Output the [X, Y] coordinate of the center of the cell containing the given text.  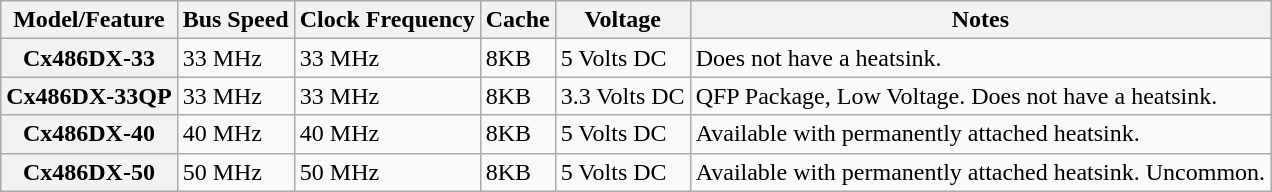
Bus Speed [236, 20]
Cx486DX-40 [89, 134]
Cx486DX-33QP [89, 96]
Available with permanently attached heatsink. [980, 134]
Does not have a heatsink. [980, 58]
3.3 Volts DC [622, 96]
Cx486DX-50 [89, 172]
Cache [518, 20]
QFP Package, Low Voltage. Does not have a heatsink. [980, 96]
Clock Frequency [387, 20]
Model/Feature [89, 20]
Notes [980, 20]
Available with permanently attached heatsink. Uncommon. [980, 172]
Cx486DX-33 [89, 58]
Voltage [622, 20]
